Scan for the cell matching the given text and deliver its [x, y] coordinate at center. 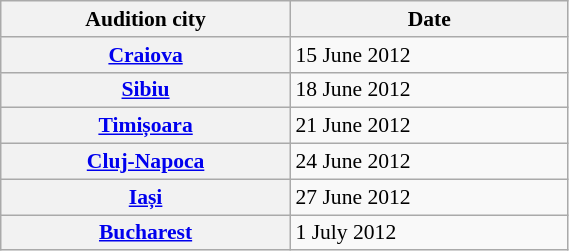
24 June 2012 [429, 162]
Iași [146, 197]
21 June 2012 [429, 126]
Sibiu [146, 90]
Bucharest [146, 233]
Cluj-Napoca [146, 162]
1 July 2012 [429, 233]
Timișoara [146, 126]
Craiova [146, 55]
Date [429, 19]
Audition city [146, 19]
15 June 2012 [429, 55]
18 June 2012 [429, 90]
27 June 2012 [429, 197]
